Search for the cell housing the specified text and yield its (x, y) center coordinate. 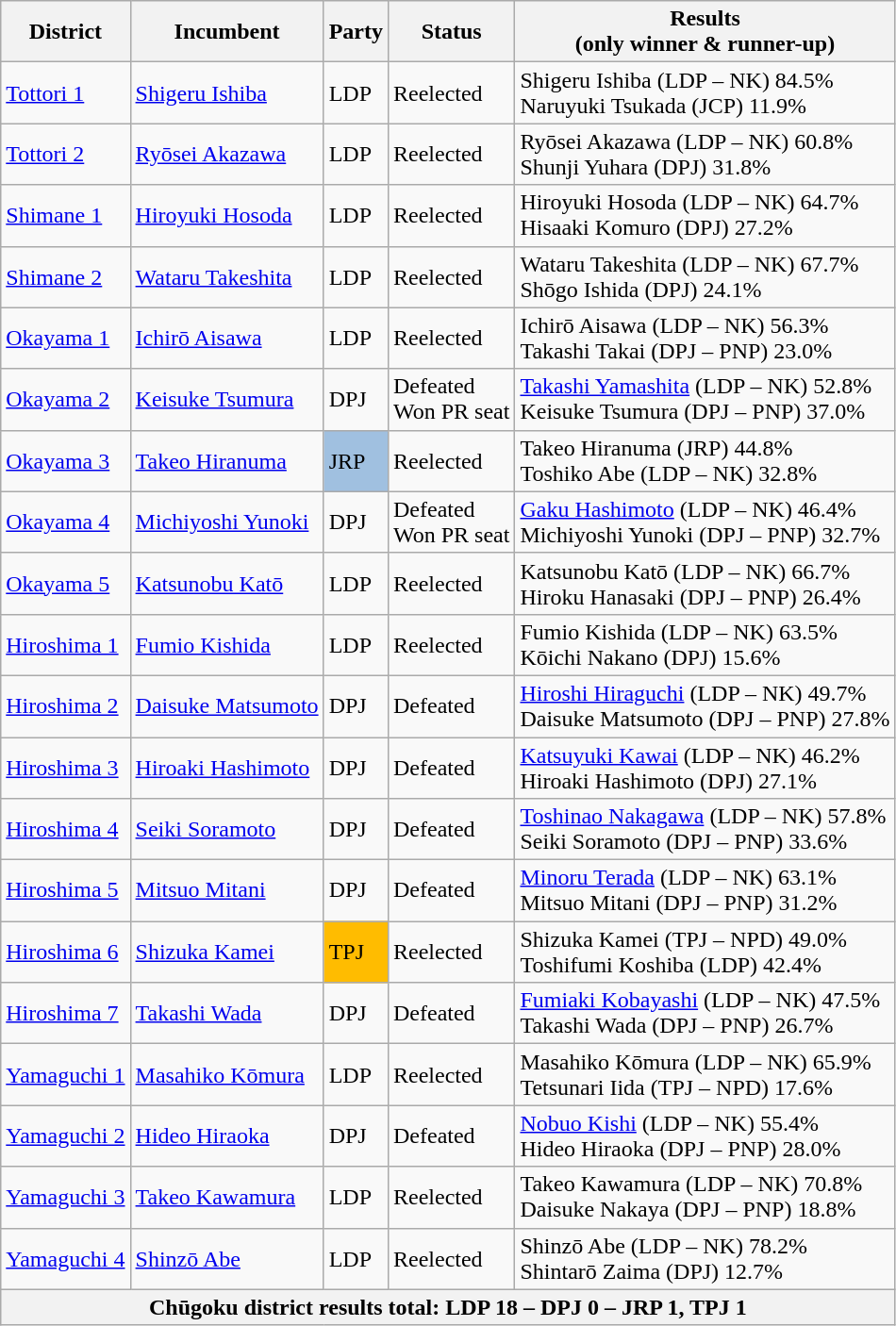
Tottori 1 (66, 92)
Okayama 2 (66, 400)
Katsunobu Katō (226, 583)
Shinzō Abe (226, 1258)
Masahiko Kōmura (LDP – NK) 65.9%Tetsunari Iida (TPJ – NPD) 17.6% (705, 1075)
Hiroshima 4 (66, 830)
Okayama 4 (66, 522)
Wataru Takeshita (LDP – NK) 67.7%Shōgo Ishida (DPJ) 24.1% (705, 277)
Seiki Soramoto (226, 830)
Fumiaki Kobayashi (LDP – NK) 47.5%Takashi Wada (DPJ – PNP) 26.7% (705, 1013)
Takeo Hiranuma (226, 460)
Shigeru Ishiba (LDP – NK) 84.5%Naruyuki Tsukada (JCP) 11.9% (705, 92)
Okayama 1 (66, 338)
Hiroshima 6 (66, 953)
Katsunobu Katō (LDP – NK) 66.7%Hiroku Hanasaki (DPJ – PNP) 26.4% (705, 583)
Minoru Terada (LDP – NK) 63.1%Mitsuo Mitani (DPJ – PNP) 31.2% (705, 890)
Shigeru Ishiba (226, 92)
Gaku Hashimoto (LDP – NK) 46.4%Michiyoshi Yunoki (DPJ – PNP) 32.7% (705, 522)
Status (451, 32)
Results(only winner & runner-up) (705, 32)
Keisuke Tsumura (226, 400)
Wataru Takeshita (226, 277)
Hiroshima 2 (66, 705)
Takashi Yamashita (LDP – NK) 52.8%Keisuke Tsumura (DPJ – PNP) 37.0% (705, 400)
Ichirō Aisawa (226, 338)
Katsuyuki Kawai (LDP – NK) 46.2%Hiroaki Hashimoto (DPJ) 27.1% (705, 768)
Hiroyuki Hosoda (226, 215)
Chūgoku district results total: LDP 18 – DPJ 0 – JRP 1, TPJ 1 (448, 1307)
Takeo Kawamura (LDP – NK) 70.8%Daisuke Nakaya (DPJ – PNP) 18.8% (705, 1198)
Mitsuo Mitani (226, 890)
TPJ (356, 953)
Michiyoshi Yunoki (226, 522)
Okayama 5 (66, 583)
Hiroshima 3 (66, 768)
Hiroshima 1 (66, 645)
Hiroshima 7 (66, 1013)
Yamaguchi 4 (66, 1258)
Shimane 1 (66, 215)
Incumbent (226, 32)
Shinzō Abe (LDP – NK) 78.2%Shintarō Zaima (DPJ) 12.7% (705, 1258)
Yamaguchi 3 (66, 1198)
Yamaguchi 2 (66, 1135)
Tottori 2 (66, 155)
Ryōsei Akazawa (LDP – NK) 60.8%Shunji Yuhara (DPJ) 31.8% (705, 155)
Hiroshi Hiraguchi (LDP – NK) 49.7%Daisuke Matsumoto (DPJ – PNP) 27.8% (705, 705)
Yamaguchi 1 (66, 1075)
Takeo Hiranuma (JRP) 44.8%Toshiko Abe (LDP – NK) 32.8% (705, 460)
Toshinao Nakagawa (LDP – NK) 57.8%Seiki Soramoto (DPJ – PNP) 33.6% (705, 830)
Hiroyuki Hosoda (LDP – NK) 64.7%Hisaaki Komuro (DPJ) 27.2% (705, 215)
Okayama 3 (66, 460)
Hiroaki Hashimoto (226, 768)
Party (356, 32)
Fumio Kishida (LDP – NK) 63.5%Kōichi Nakano (DPJ) 15.6% (705, 645)
Nobuo Kishi (LDP – NK) 55.4%Hideo Hiraoka (DPJ – PNP) 28.0% (705, 1135)
Fumio Kishida (226, 645)
District (66, 32)
Hiroshima 5 (66, 890)
Hideo Hiraoka (226, 1135)
Ichirō Aisawa (LDP – NK) 56.3%Takashi Takai (DPJ – PNP) 23.0% (705, 338)
Shizuka Kamei (226, 953)
JRP (356, 460)
Ryōsei Akazawa (226, 155)
Shimane 2 (66, 277)
Daisuke Matsumoto (226, 705)
Takeo Kawamura (226, 1198)
Takashi Wada (226, 1013)
Masahiko Kōmura (226, 1075)
Shizuka Kamei (TPJ – NPD) 49.0%Toshifumi Koshiba (LDP) 42.4% (705, 953)
